For the text-containing cell, return its midpoint in [x, y] coordinate format. 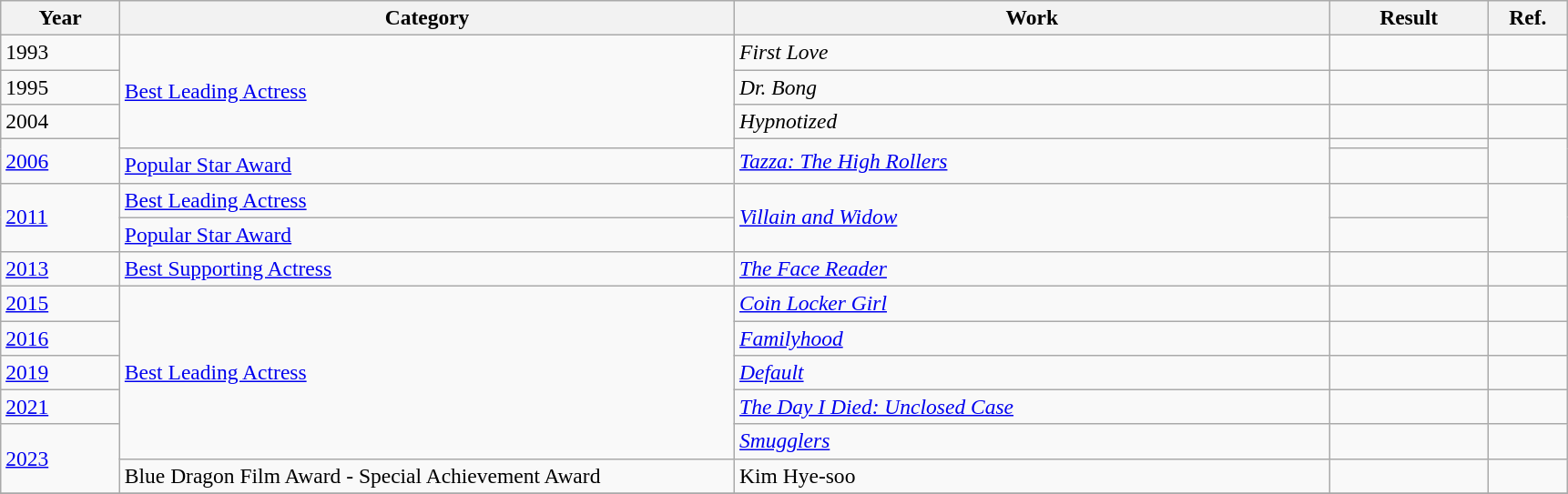
2015 [60, 303]
2019 [60, 372]
Hypnotized [1033, 121]
2016 [60, 338]
Default [1033, 372]
Smugglers [1033, 441]
Blue Dragon Film Award - Special Achievement Award [426, 476]
1993 [60, 52]
Villain and Widow [1033, 217]
Coin Locker Girl [1033, 303]
Result [1409, 17]
2006 [60, 160]
Work [1033, 17]
Dr. Bong [1033, 86]
Tazza: The High Rollers [1033, 160]
First Love [1033, 52]
Best Supporting Actress [426, 268]
2004 [60, 121]
2021 [60, 407]
The Face Reader [1033, 268]
Category [426, 17]
Familyhood [1033, 338]
Kim Hye-soo [1033, 476]
2023 [60, 459]
1995 [60, 86]
2013 [60, 268]
Ref. [1528, 17]
2011 [60, 217]
Year [60, 17]
The Day I Died: Unclosed Case [1033, 407]
